Locate the cell with the specified text and output its [x, y] center coordinate. 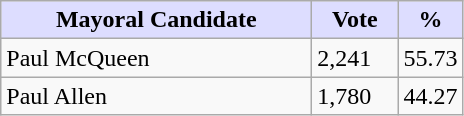
Paul Allen [156, 96]
Paul McQueen [156, 58]
1,780 [355, 96]
2,241 [355, 58]
55.73 [430, 58]
44.27 [430, 96]
Mayoral Candidate [156, 20]
Vote [355, 20]
% [430, 20]
